Return (x, y) of the center of cell containing provided text 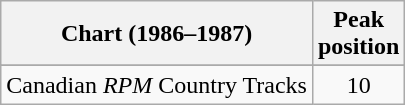
Canadian RPM Country Tracks (157, 85)
Chart (1986–1987) (157, 34)
10 (358, 85)
Peakposition (358, 34)
